Return [X, Y] of the center of cell containing provided text 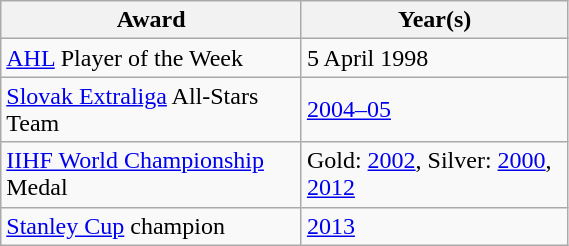
Year(s) [434, 20]
IIHF World Championship Medal [152, 174]
Gold: 2002, Silver: 2000, 2012 [434, 174]
5 April 1998 [434, 58]
Stanley Cup champion [152, 226]
2013 [434, 226]
AHL Player of the Week [152, 58]
Award [152, 20]
Slovak Extraliga All-Stars Team [152, 110]
2004–05 [434, 110]
